Return [X, Y] of the center of cell containing provided text 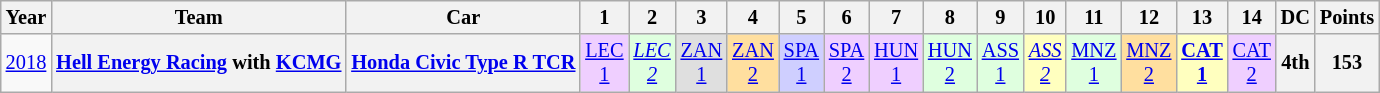
LEC1 [604, 63]
ASS2 [1046, 63]
Honda Civic Type R TCR [463, 63]
CAT2 [1252, 63]
DC [1296, 17]
2 [652, 17]
MNZ1 [1094, 63]
Hell Energy Racing with KCMG [198, 63]
3 [702, 17]
LEC2 [652, 63]
12 [1148, 17]
HUN1 [896, 63]
14 [1252, 17]
Car [463, 17]
Year [26, 17]
ZAN2 [753, 63]
Points [1347, 17]
9 [1000, 17]
6 [846, 17]
1 [604, 17]
MNZ2 [1148, 63]
5 [802, 17]
ZAN1 [702, 63]
CAT1 [1202, 63]
SPA1 [802, 63]
13 [1202, 17]
2018 [26, 63]
153 [1347, 63]
7 [896, 17]
Team [198, 17]
8 [950, 17]
SPA2 [846, 63]
10 [1046, 17]
11 [1094, 17]
4 [753, 17]
ASS1 [1000, 63]
HUN2 [950, 63]
4th [1296, 63]
